Extract the [X, Y] coordinate from the center of the cell holding the provided text.  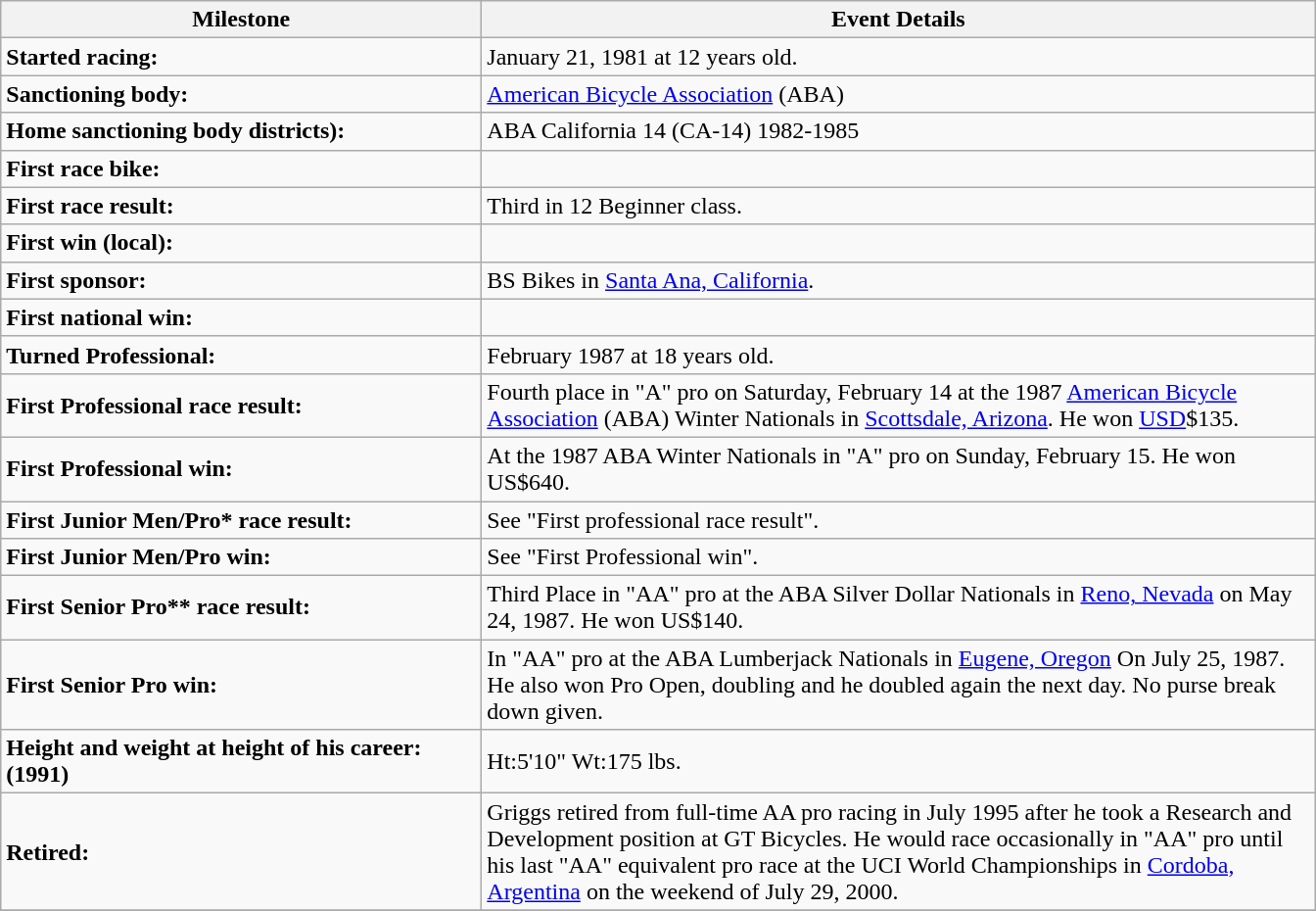
First race bike: [241, 168]
First win (local): [241, 243]
Ht:5'10" Wt:175 lbs. [899, 762]
At the 1987 ABA Winter Nationals in "A" pro on Sunday, February 15. He won US$640. [899, 468]
First Senior Pro win: [241, 685]
First Junior Men/Pro* race result: [241, 520]
First Junior Men/Pro win: [241, 557]
Event Details [899, 20]
Home sanctioning body districts): [241, 131]
Retired: [241, 852]
Third Place in "AA" pro at the ABA Silver Dollar Nationals in Reno, Nevada on May 24, 1987. He won US$140. [899, 607]
January 21, 1981 at 12 years old. [899, 57]
Sanctioning body: [241, 94]
ABA California 14 (CA-14) 1982-1985 [899, 131]
Started racing: [241, 57]
See "First professional race result". [899, 520]
Turned Professional: [241, 355]
Milestone [241, 20]
First sponsor: [241, 280]
First Professional race result: [241, 406]
See "First Professional win". [899, 557]
BS Bikes in Santa Ana, California. [899, 280]
First Senior Pro** race result: [241, 607]
First race result: [241, 206]
American Bicycle Association (ABA) [899, 94]
February 1987 at 18 years old. [899, 355]
Third in 12 Beginner class. [899, 206]
First Professional win: [241, 468]
Height and weight at height of his career: (1991) [241, 762]
First national win: [241, 317]
